Pinpoint the cell where the given text exists, returning its [X, Y] midpoint coordinate. 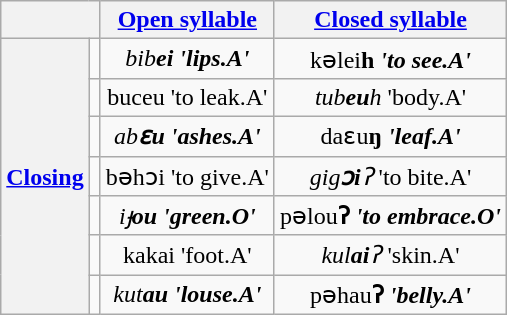
Closing [45, 176]
kulaiʔ 'skin.A' [390, 255]
bibei 'lips.A' [187, 59]
kakai 'foot.A' [187, 255]
bəhɔi 'to give.A' [187, 176]
daɛuŋ 'leaf.A' [390, 136]
tubeuh 'body.A' [390, 97]
abɛu 'ashes.A' [187, 136]
iɟou 'green.O' [187, 216]
kəleih 'to see.A' [390, 59]
kutau 'louse.A' [187, 295]
Open syllable [187, 20]
pəlouʔ 'to embrace.O' [390, 216]
pəhauʔ 'belly.A' [390, 295]
gigɔiʔ 'to bite.A' [390, 176]
Closed syllable [390, 20]
buceu 'to leak.A' [187, 97]
